Return (X, Y) of the center of cell containing provided text 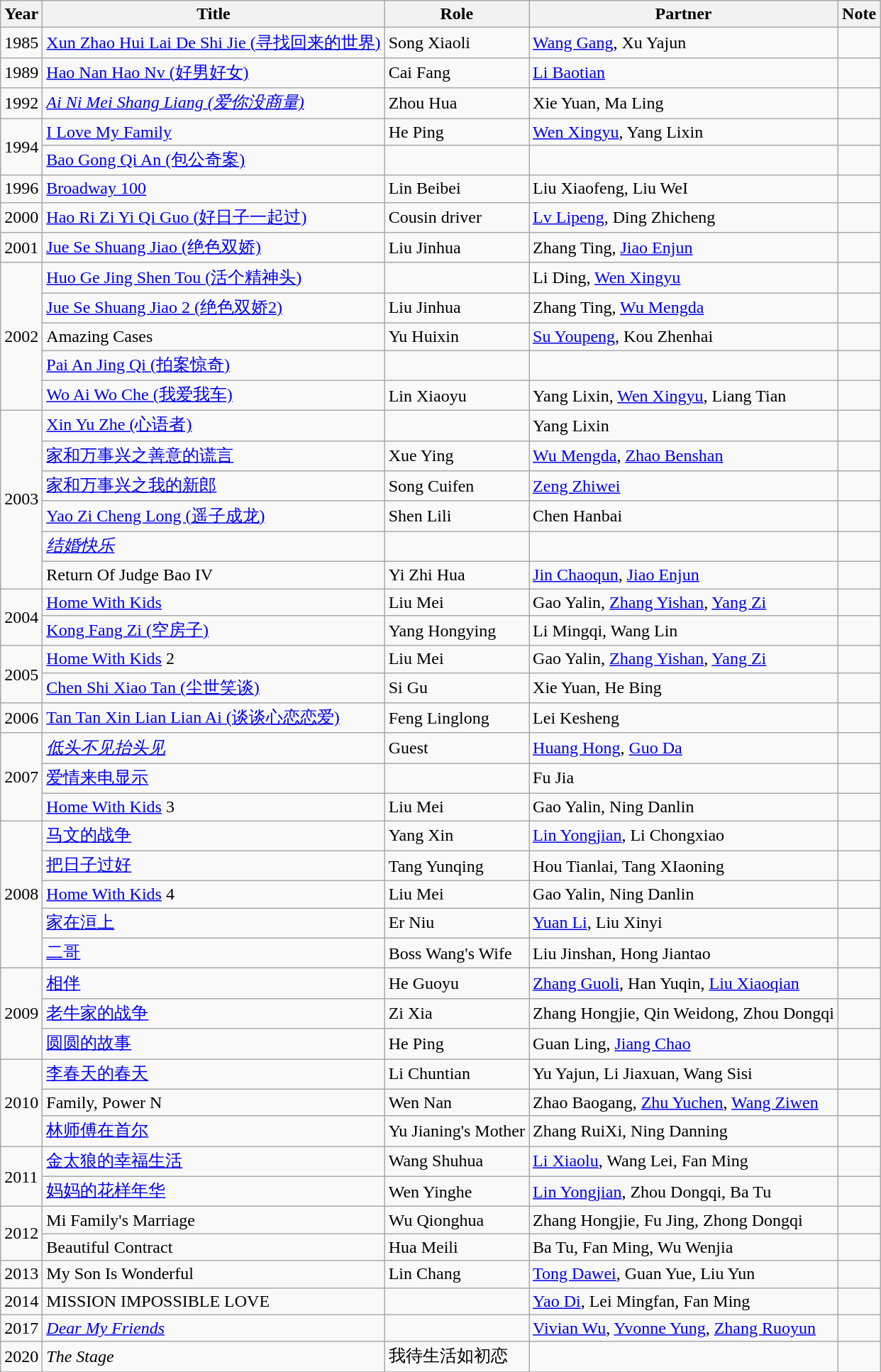
二哥 (214, 953)
Title (214, 14)
2003 (21, 499)
2013 (21, 1274)
Wen Nan (457, 1102)
圆圆的故事 (214, 1044)
Wu Mengda, Zhao Benshan (684, 455)
Lin Beibei (457, 189)
Broadway 100 (214, 189)
Yang Lixin, Wen Xingyu, Liang Tian (684, 396)
Si Gu (457, 688)
Xun Zhao Hui Lai De Shi Jie (寻找回来的世界) (214, 43)
Vivian Wu, Yvonne Yung, Zhang Ruoyun (684, 1328)
Wang Shuhua (457, 1162)
Xue Ying (457, 455)
Cousin driver (457, 217)
Feng Linglong (457, 718)
2002 (21, 336)
Xie Yuan, He Bing (684, 688)
Lin Yongjian, Li Chongxiao (684, 836)
Zhang Hongjie, Fu Jing, Zhong Dongqi (684, 1220)
Yao Di, Lei Mingfan, Fan Ming (684, 1301)
Hao Nan Hao Nv (好男好女) (214, 72)
Shen Lili (457, 516)
Li Ding, Wen Xingyu (684, 278)
Pai An Jing Qi (拍案惊奇) (214, 366)
2011 (21, 1176)
2010 (21, 1102)
My Son Is Wonderful (214, 1274)
2001 (21, 248)
Huo Ge Jing Shen Tou (活个精神头) (214, 278)
Lv Lipeng, Ding Zhicheng (684, 217)
2007 (21, 776)
Hou Tianlai, Tang XIaoning (684, 865)
Family, Power N (214, 1102)
Zhou Hua (457, 104)
Liu Xiaofeng, Liu WeI (684, 189)
Tang Yunqing (457, 865)
Zhang Guoli, Han Yuqin, Liu Xiaoqian (684, 983)
Zhang RuiXi, Ning Danning (684, 1131)
I Love My Family (214, 131)
Su Youpeng, Kou Zhenhai (684, 336)
Li Baotian (684, 72)
Tong Dawei, Guan Yue, Liu Yun (684, 1274)
1989 (21, 72)
Er Niu (457, 924)
Yuan Li, Liu Xinyi (684, 924)
Wo Ai Wo Che (我爱我车) (214, 396)
把日子过好 (214, 865)
Mi Family's Marriage (214, 1220)
Wang Gang, Xu Yajun (684, 43)
家和万事兴之善意的谎言 (214, 455)
Partner (684, 14)
Home With Kids (214, 602)
Wen Xingyu, Yang Lixin (684, 131)
Xin Yu Zhe (心语者) (214, 426)
Li Mingqi, Wang Lin (684, 631)
Boss Wang's Wife (457, 953)
Li Chuntian (457, 1074)
Yu Yajun, Li Jiaxuan, Wang Sisi (684, 1074)
Zhang Ting, Wu Mengda (684, 308)
Dear My Friends (214, 1328)
Guest (457, 748)
Fu Jia (684, 779)
1996 (21, 189)
林师傅在首尔 (214, 1131)
Home With Kids 4 (214, 895)
Hua Meili (457, 1247)
低头不见抬头见 (214, 748)
1985 (21, 43)
Lin Yongjian, Zhou Dongqi, Ba Tu (684, 1192)
马文的战争 (214, 836)
2012 (21, 1234)
Home With Kids 2 (214, 659)
Lei Kesheng (684, 718)
Jue Se Shuang Jiao (绝色双娇) (214, 248)
爱情来电显示 (214, 779)
Year (21, 14)
1992 (21, 104)
Note (860, 14)
Wu Qionghua (457, 1220)
Zhang Hongjie, Qin Weidong, Zhou Dongqi (684, 1013)
李春天的春天 (214, 1074)
2004 (21, 617)
Yi Zhi Hua (457, 575)
Liu Jinshan, Hong Jiantao (684, 953)
Huang Hong, Guo Da (684, 748)
Chen Hanbai (684, 516)
Jin Chaoqun, Jiao Enjun (684, 575)
Kong Fang Zi (空房子) (214, 631)
Lin Xiaoyu (457, 396)
2008 (21, 894)
2014 (21, 1301)
Yu Huixin (457, 336)
Cai Fang (457, 72)
Ba Tu, Fan Ming, Wu Wenjia (684, 1247)
Home With Kids 3 (214, 807)
The Stage (214, 1356)
Lin Chang (457, 1274)
家和万事兴之我的新郎 (214, 487)
Beautiful Contract (214, 1247)
Bao Gong Qi An (包公奇案) (214, 160)
Yu Jianing's Mother (457, 1131)
2005 (21, 674)
Zhao Baogang, Zhu Yuchen, Wang Ziwen (684, 1102)
2017 (21, 1328)
Role (457, 14)
结婚快乐 (214, 546)
Zeng Zhiwei (684, 487)
MISSION IMPOSSIBLE LOVE (214, 1301)
Yang Hongying (457, 631)
Chen Shi Xiao Tan (尘世笑谈) (214, 688)
Ai Ni Mei Shang Liang (爱你没商量) (214, 104)
Return Of Judge Bao IV (214, 575)
Li Xiaolu, Wang Lei, Fan Ming (684, 1162)
He Guoyu (457, 983)
Xie Yuan, Ma Ling (684, 104)
Yang Lixin (684, 426)
2020 (21, 1356)
Wen Yinghe (457, 1192)
Amazing Cases (214, 336)
Tan Tan Xin Lian Lian Ai (谈谈心恋恋爱) (214, 718)
Zhang Ting, Jiao Enjun (684, 248)
妈妈的花样年华 (214, 1192)
Song Cuifen (457, 487)
Yang Xin (457, 836)
金太狼的幸福生活 (214, 1162)
相伴 (214, 983)
Song Xiaoli (457, 43)
我待生活如初恋 (457, 1356)
Hao Ri Zi Yi Qi Guo (好日子一起过) (214, 217)
Guan Ling, Jiang Chao (684, 1044)
2006 (21, 718)
2000 (21, 217)
Jue Se Shuang Jiao 2 (绝色双娇2) (214, 308)
Yao Zi Cheng Long (遥子成龙) (214, 516)
Zi Xia (457, 1013)
老牛家的战争 (214, 1013)
2009 (21, 1014)
家在洹上 (214, 924)
1994 (21, 146)
